Scan for the cell matching the given text and deliver its [x, y] coordinate at center. 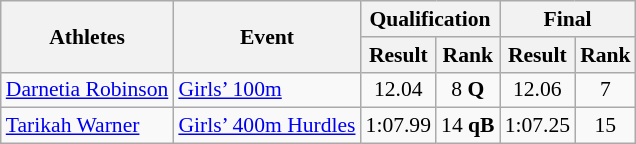
Darnetia Robinson [88, 90]
7 [606, 90]
Girls’ 100m [266, 90]
15 [606, 126]
12.04 [398, 90]
Tarikah Warner [88, 126]
1:07.99 [398, 126]
Event [266, 36]
1:07.25 [538, 126]
Final [568, 19]
12.06 [538, 90]
8 Q [468, 90]
Athletes [88, 36]
Qualification [430, 19]
Girls’ 400m Hurdles [266, 126]
14 qB [468, 126]
